Scan for the cell matching the given text and deliver its [X, Y] coordinate at center. 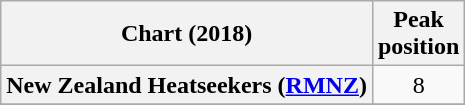
New Zealand Heatseekers (RMNZ) [187, 85]
Peakposition [418, 34]
8 [418, 85]
Chart (2018) [187, 34]
